Return (X, Y) of the center of cell containing provided text 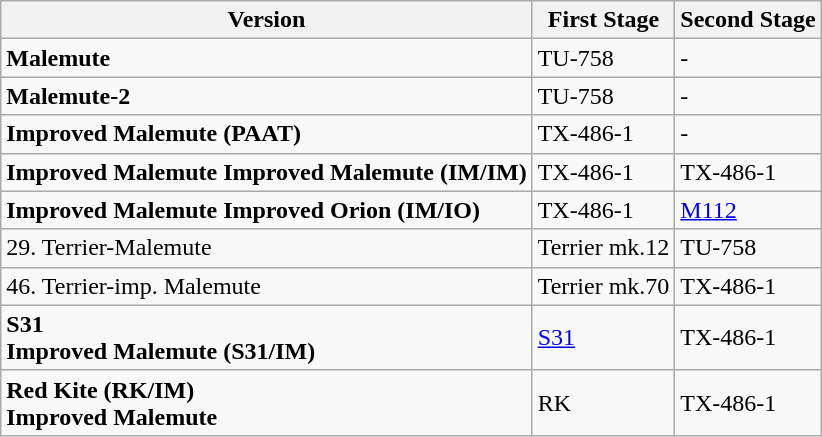
Second Stage (748, 20)
First Stage (604, 20)
Version (266, 20)
46. Terrier-imp. Malemute (266, 286)
Malemute-2 (266, 96)
Terrier mk.70 (604, 286)
Red Kite (RK/IM)Improved Malemute (266, 402)
Malemute (266, 58)
Terrier mk.12 (604, 248)
M112 (748, 210)
29. Terrier-Malemute (266, 248)
S31 (604, 338)
S31Improved Malemute (S31/IM) (266, 338)
RK (604, 402)
Improved Malemute Improved Malemute (IM/IM) (266, 172)
Improved Malemute Improved Orion (IM/IO) (266, 210)
Improved Malemute (PAAT) (266, 134)
